Capture the cell that displays the provided text and extract its (X, Y) central coordinate. 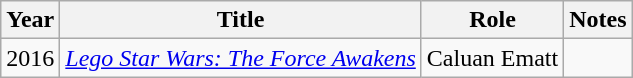
Lego Star Wars: The Force Awakens (241, 58)
Caluan Ematt (492, 58)
2016 (30, 58)
Title (241, 20)
Role (492, 20)
Year (30, 20)
Notes (598, 20)
